Return the (x, y) coordinate for the center point of the cell that contains the specified text.  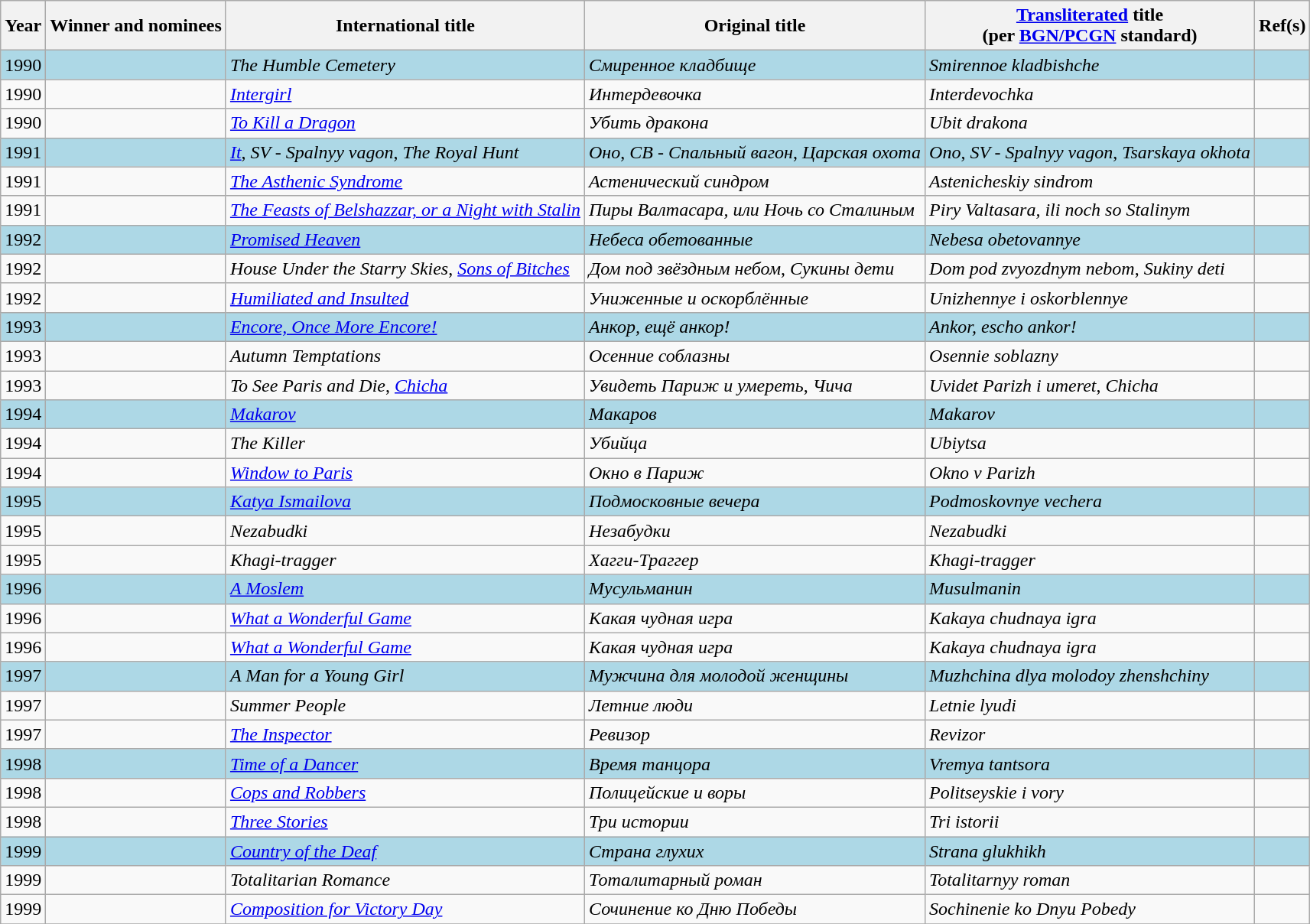
Смиренное кладбище (754, 65)
Vremya tantsora (1091, 763)
The Asthenic Syndrome (405, 181)
Макаров (754, 415)
Musulmanin (1091, 589)
Подмосковные вечера (754, 502)
Piry Valtasara, ili noch so Stalinym (1091, 210)
Totalitarnyy roman (1091, 880)
Тоталитарный роман (754, 880)
Три истории (754, 822)
Muzhchina dlya molodoy zhenshchiny (1091, 676)
The Killer (405, 444)
Ankor, escho ankor! (1091, 327)
Revizor (1091, 734)
Анкор, ещё анкор! (754, 327)
Podmoskovnye vechera (1091, 502)
The Humble Cemetery (405, 65)
The Feasts of Belshazzar, or a Night with Stalin (405, 210)
Мусульманин (754, 589)
Cops and Robbers (405, 792)
Year (23, 26)
Osennie soblazny (1091, 356)
Убийца (754, 444)
Composition for Victory Day (405, 909)
Unizhennye i oskorblennye (1091, 298)
International title (405, 26)
Время танцора (754, 763)
Оно, СВ - Спальный вагон, Царская охота (754, 152)
Увидеть Париж и умереть, Чича (754, 385)
Three Stories (405, 822)
Intergirl (405, 94)
Totalitarian Romance (405, 880)
Autumn Temptations (405, 356)
Летние люди (754, 705)
To Kill a Dragon (405, 123)
Униженные и оскорблённые (754, 298)
Encore, Once More Encore! (405, 327)
Letnie lyudi (1091, 705)
Астенический синдром (754, 181)
It, SV - Spalnyy vagon, The Royal Hunt (405, 152)
Хагги-Траггер (754, 560)
Убить дракона (754, 123)
To See Paris and Die, Chicha (405, 385)
Transliterated title(per BGN/PCGN standard) (1091, 26)
Пиры Валтасара, или Ночь со Сталиным (754, 210)
Небеса обетованные (754, 239)
Strana glukhikh (1091, 851)
Humiliated and Insulted (405, 298)
Promised Heaven (405, 239)
Original title (754, 26)
Tri istorii (1091, 822)
Katya Ismailova (405, 502)
Okno v Parizh (1091, 473)
Winner and nominees (136, 26)
Uvidet Parizh i umeret, Chicha (1091, 385)
Interdevochka (1091, 94)
Nebesa obetovannye (1091, 239)
A Moslem (405, 589)
Window to Paris (405, 473)
House Under the Starry Skies, Sons of Bitches (405, 268)
Astenicheskiy sindrom (1091, 181)
Мужчина для молодой женщины (754, 676)
Summer People (405, 705)
Сочинение ко Дню Победы (754, 909)
Country of the Deaf (405, 851)
Интердевочка (754, 94)
Ref(s) (1282, 26)
Time of a Dancer (405, 763)
Дом под звёздным небом, Сукины дети (754, 268)
Ubit drakona (1091, 123)
Ono, SV - Spalnyy vagon, Tsarskaya okhota (1091, 152)
Страна глухих (754, 851)
The Inspector (405, 734)
Осенние соблазны (754, 356)
Ubiytsa (1091, 444)
Politseyskie i vory (1091, 792)
A Man for a Young Girl (405, 676)
Dom pod zvyozdnym nebom, Sukiny deti (1091, 268)
Окно в Париж (754, 473)
Ревизор (754, 734)
Smirennoe kladbishche (1091, 65)
Полицейские и воры (754, 792)
Незабудки (754, 531)
Sochinenie ko Dnyu Pobedy (1091, 909)
